Determine the [X, Y] coordinate at the center of the cell enclosing the given text.  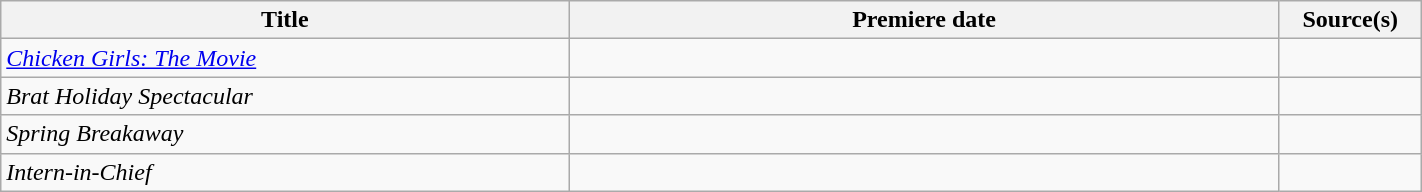
Spring Breakaway [285, 134]
Premiere date [924, 20]
Intern-in-Chief [285, 172]
Title [285, 20]
Source(s) [1350, 20]
Chicken Girls: The Movie [285, 58]
Brat Holiday Spectacular [285, 96]
